Return the [X, Y] coordinate for the center point of the cell that contains the specified text.  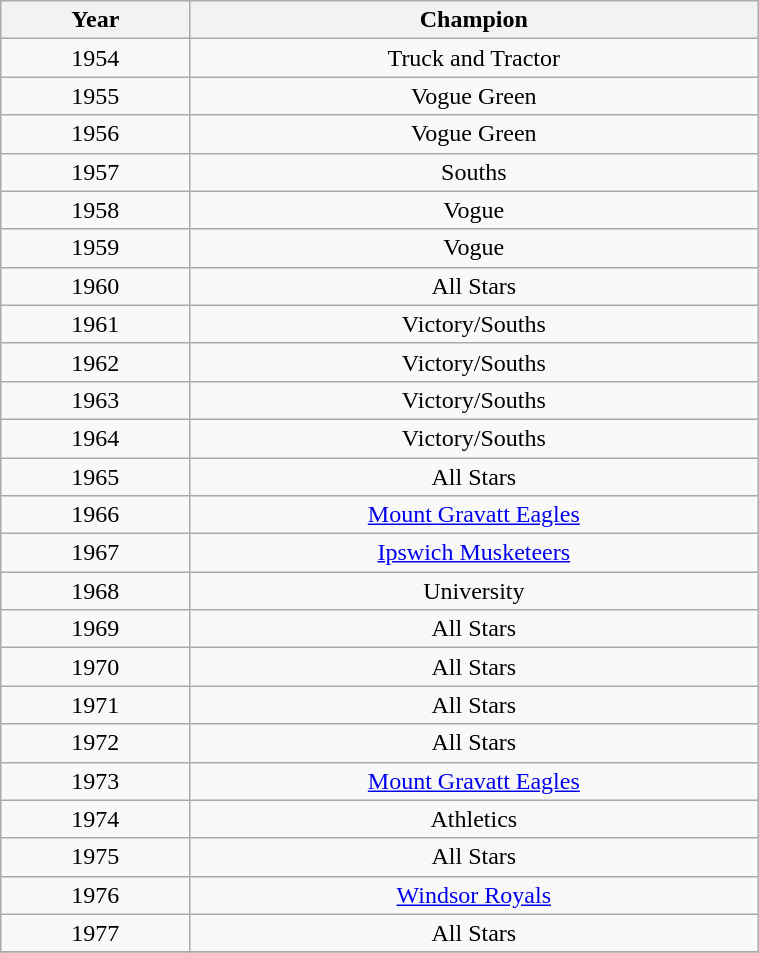
1956 [96, 134]
1957 [96, 172]
Ipswich Musketeers [474, 553]
1974 [96, 819]
1960 [96, 286]
1972 [96, 743]
1975 [96, 857]
1970 [96, 667]
1976 [96, 895]
1973 [96, 781]
1959 [96, 248]
1977 [96, 933]
University [474, 591]
1968 [96, 591]
Year [96, 20]
1967 [96, 553]
1963 [96, 400]
Souths [474, 172]
1969 [96, 629]
1961 [96, 324]
1954 [96, 58]
1966 [96, 515]
1962 [96, 362]
1965 [96, 477]
Windsor Royals [474, 895]
1971 [96, 705]
1964 [96, 438]
1955 [96, 96]
Athletics [474, 819]
Champion [474, 20]
1958 [96, 210]
Truck and Tractor [474, 58]
